Return [x, y] of the center of cell containing provided text 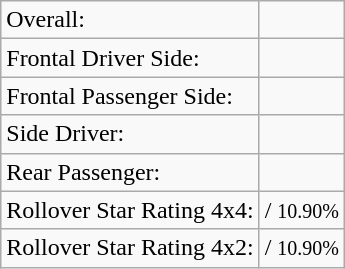
Frontal Driver Side: [130, 58]
Rear Passenger: [130, 172]
Side Driver: [130, 134]
Rollover Star Rating 4x2: [130, 248]
Overall: [130, 20]
Rollover Star Rating 4x4: [130, 210]
Frontal Passenger Side: [130, 96]
